Detect which cell encompasses the target text, then output its [X, Y] center coordinate. 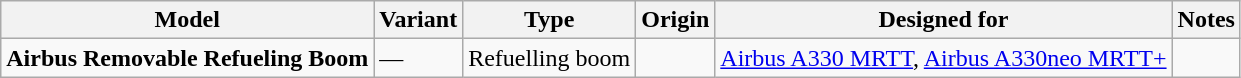
Airbus Removable Refueling Boom [188, 58]
Variant [418, 20]
Designed for [944, 20]
Airbus A330 MRTT, Airbus A330neo MRTT+ [944, 58]
Origin [676, 20]
Notes [1206, 20]
— [418, 58]
Refuelling boom [550, 58]
Model [188, 20]
Type [550, 20]
